Output the [x, y] coordinate of the center of the cell containing the given text.  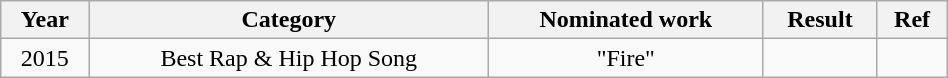
Nominated work [626, 20]
2015 [45, 58]
"Fire" [626, 58]
Result [820, 20]
Year [45, 20]
Best Rap & Hip Hop Song [289, 58]
Category [289, 20]
Ref [912, 20]
